Return the (X, Y) coordinate for the center point of the cell that contains the specified text.  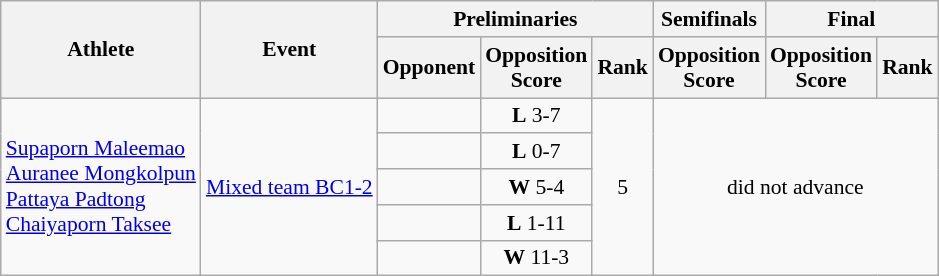
W 11-3 (536, 258)
did not advance (796, 187)
L 1-11 (536, 223)
Preliminaries (516, 19)
Supaporn Maleemao Auranee Mongkolpun Pattaya Padtong Chaiyaporn Taksee (101, 187)
L 0-7 (536, 152)
Opponent (430, 68)
W 5-4 (536, 187)
Semifinals (709, 19)
Final (852, 19)
Athlete (101, 50)
L 3-7 (536, 116)
Mixed team BC1-2 (290, 187)
Event (290, 50)
5 (622, 187)
